Detect which cell encompasses the target text, then output its (x, y) center coordinate. 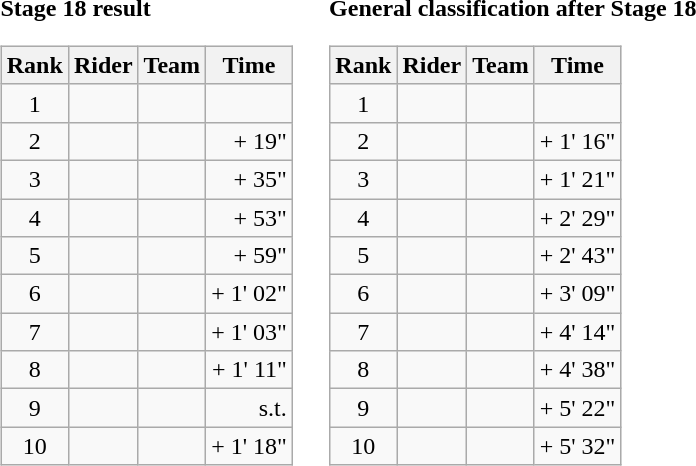
+ 5' 32" (578, 446)
+ 35" (250, 179)
+ 1' 03" (250, 332)
+ 3' 09" (578, 294)
+ 53" (250, 217)
+ 1' 21" (578, 179)
+ 2' 43" (578, 256)
+ 19" (250, 141)
+ 5' 22" (578, 408)
+ 2' 29" (578, 217)
+ 59" (250, 256)
+ 1' 11" (250, 370)
+ 4' 38" (578, 370)
+ 4' 14" (578, 332)
+ 1' 16" (578, 141)
+ 1' 02" (250, 294)
s.t. (250, 408)
+ 1' 18" (250, 446)
